Locate the cell with the specified text and output its [X, Y] center coordinate. 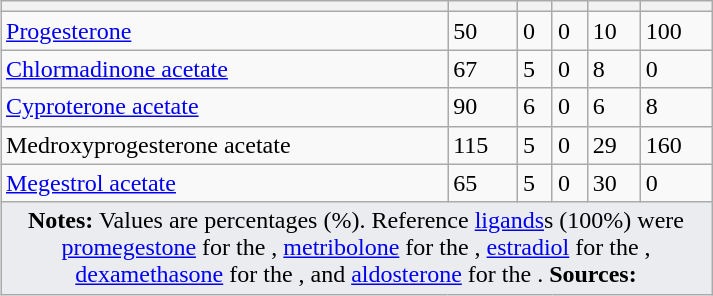
Megestrol acetate [224, 183]
10 [614, 31]
90 [483, 107]
160 [676, 145]
65 [483, 183]
30 [614, 183]
115 [483, 145]
50 [483, 31]
Progesterone [224, 31]
Cyproterone acetate [224, 107]
Chlormadinone acetate [224, 69]
Medroxyprogesterone acetate [224, 145]
67 [483, 69]
100 [676, 31]
29 [614, 145]
